Identify which cell holds the provided text, then report its (X, Y) central coordinate. 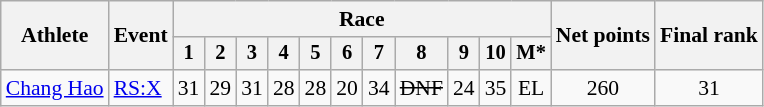
260 (603, 88)
4 (284, 54)
8 (422, 54)
2 (220, 54)
24 (464, 88)
1 (189, 54)
Race (362, 19)
DNF (422, 88)
29 (220, 88)
34 (379, 88)
20 (347, 88)
5 (316, 54)
7 (379, 54)
Chang Hao (55, 88)
Net points (603, 36)
EL (530, 88)
M* (530, 54)
6 (347, 54)
35 (496, 88)
3 (252, 54)
Final rank (709, 36)
9 (464, 54)
RS:X (141, 88)
10 (496, 54)
Event (141, 36)
Athlete (55, 36)
